Output the (X, Y) coordinate of the center of the cell containing the given text.  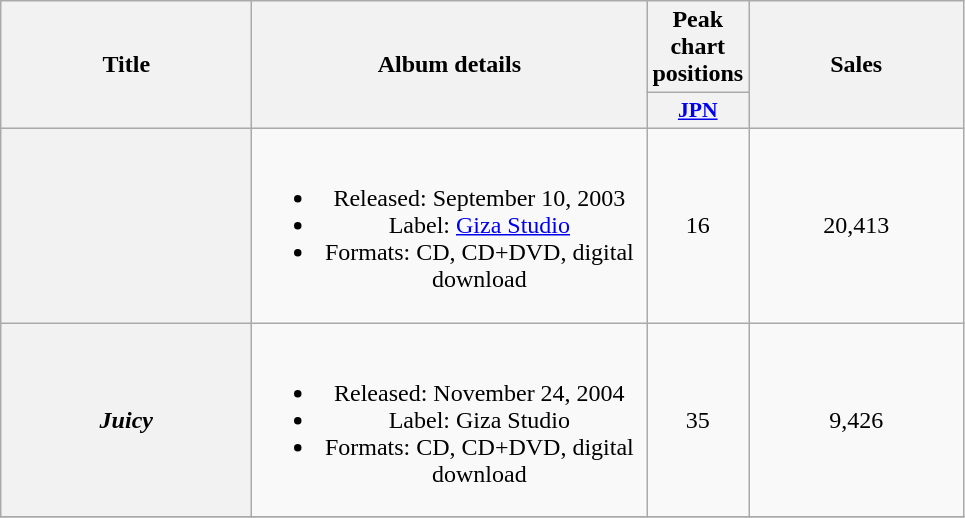
Released: September 10, 2003Label: Giza StudioFormats: CD, CD+DVD, digital download (450, 225)
Released: November 24, 2004Label: Giza StudioFormats: CD, CD+DVD, digital download (450, 419)
20,413 (856, 225)
Peak chart positions (698, 47)
Album details (450, 65)
Juicy (126, 419)
35 (698, 419)
Title (126, 65)
Sales (856, 65)
16 (698, 225)
JPN (698, 111)
9,426 (856, 419)
